Return (X, Y) of the center of cell containing provided text 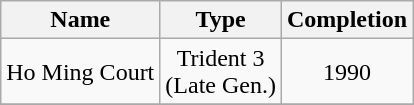
Ho Ming Court (80, 72)
Name (80, 20)
1990 (346, 72)
Trident 3 (Late Gen.) (221, 72)
Completion (346, 20)
Type (221, 20)
